Pinpoint the cell where the given text exists, returning its [X, Y] midpoint coordinate. 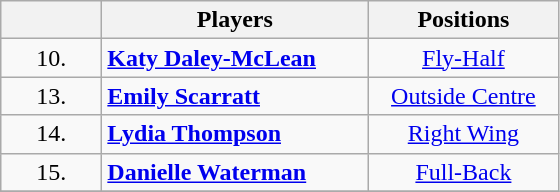
Right Wing [464, 134]
Lydia Thompson [235, 134]
Danielle Waterman [235, 172]
14. [52, 134]
Players [235, 20]
Full-Back [464, 172]
10. [52, 58]
15. [52, 172]
Positions [464, 20]
Outside Centre [464, 96]
Katy Daley-McLean [235, 58]
Emily Scarratt [235, 96]
13. [52, 96]
Fly-Half [464, 58]
